Return (X, Y) of the center of cell containing provided text 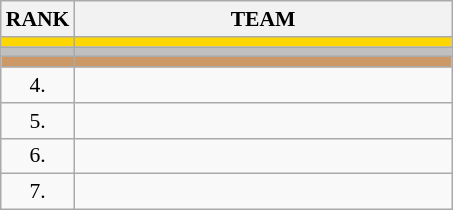
4. (38, 85)
RANK (38, 19)
TEAM (262, 19)
7. (38, 192)
6. (38, 156)
5. (38, 121)
